Scan for the cell matching the given text and deliver its (X, Y) coordinate at center. 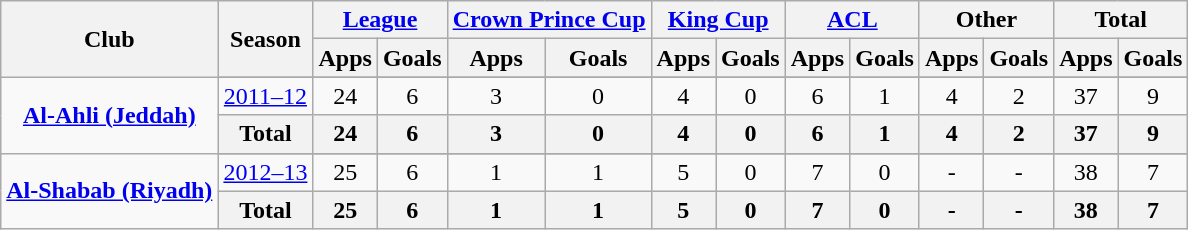
Al-Shabab (Riyadh) (110, 191)
League (380, 20)
Other (986, 20)
Al-Ahli (Jeddah) (110, 115)
King Cup (718, 20)
Season (266, 39)
ACL (852, 20)
2011–12 (266, 96)
Crown Prince Cup (549, 20)
2012–13 (266, 172)
Club (110, 39)
